Capture the cell that displays the provided text and extract its [X, Y] central coordinate. 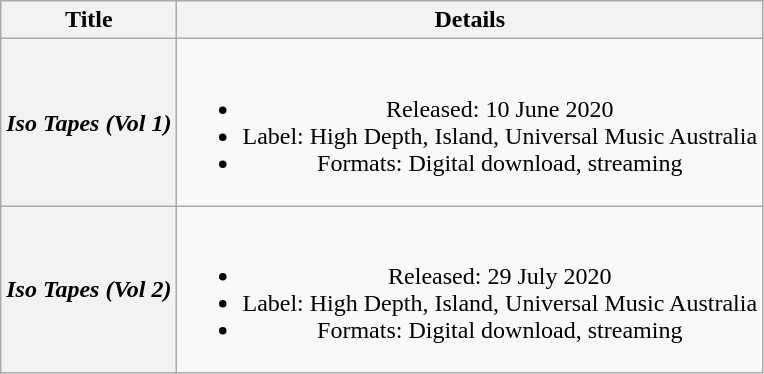
Title [89, 20]
Details [470, 20]
Iso Tapes (Vol 1) [89, 122]
Iso Tapes (Vol 2) [89, 290]
Released: 29 July 2020Label: High Depth, Island, Universal Music AustraliaFormats: Digital download, streaming [470, 290]
Released: 10 June 2020Label: High Depth, Island, Universal Music AustraliaFormats: Digital download, streaming [470, 122]
